Search for the cell housing the specified text and yield its [x, y] center coordinate. 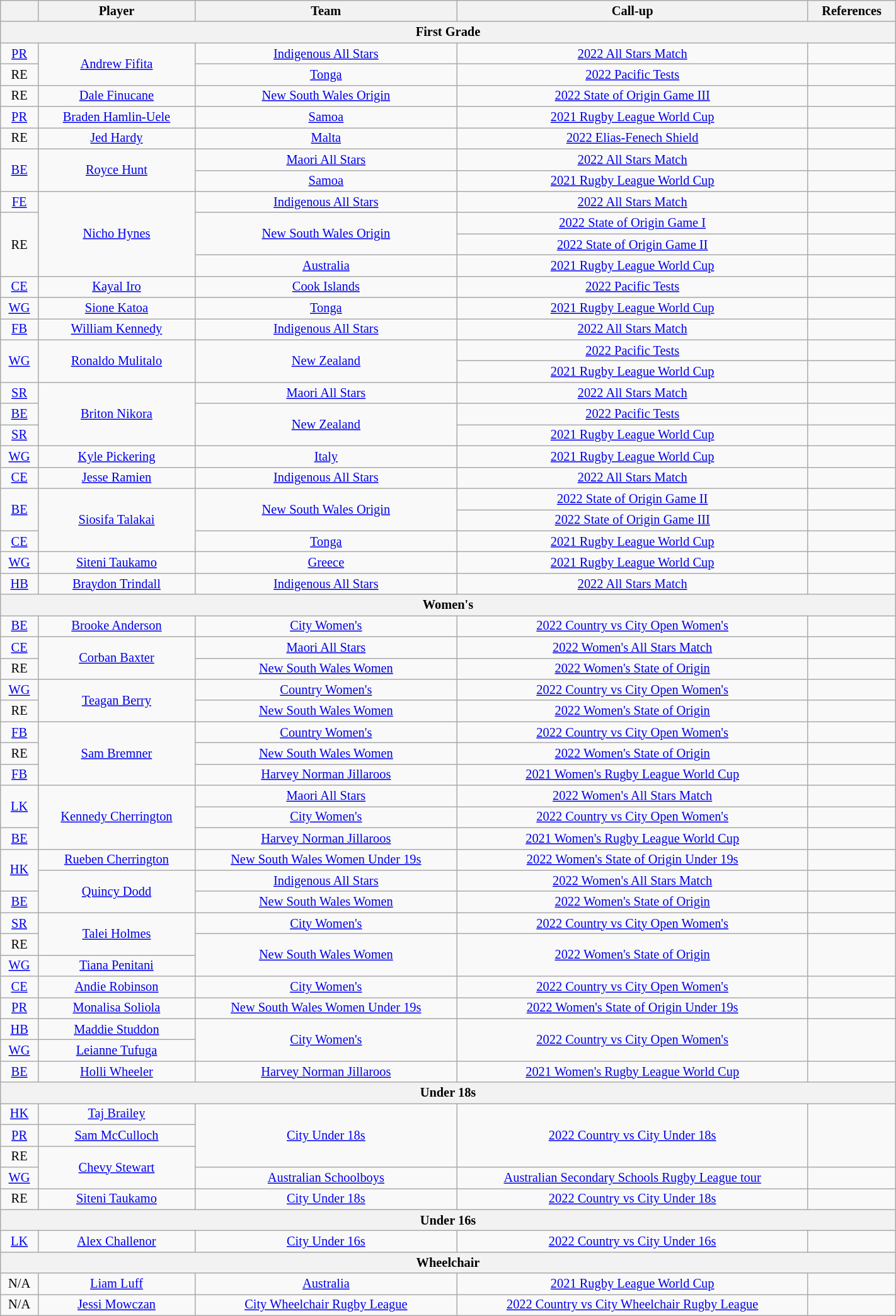
Braden Hamlin-Uele [116, 117]
City Under 16s [326, 1241]
Holli Wheeler [116, 1071]
William Kennedy [116, 329]
Kayal Iro [116, 287]
Sam McCulloch [116, 1135]
References [852, 11]
Teagan Berry [116, 700]
First Grade [448, 32]
Leianne Tufuga [116, 1051]
2022 Country vs City Wheelchair Rugby League [633, 1305]
Kyle Pickering [116, 456]
Greece [326, 562]
Corban Baxter [116, 658]
Alex Challenor [116, 1241]
Italy [326, 456]
2022 State of Origin Game I [633, 223]
Brooke Anderson [116, 626]
Call-up [633, 11]
Dale Finucane [116, 96]
City Wheelchair Rugby League [326, 1305]
Andie Robinson [116, 987]
Under 18s [448, 1093]
Kennedy Cherrington [116, 817]
Monalisa Soliola [116, 1008]
Taj Brailey [116, 1114]
Andrew Fifita [116, 64]
Australian Schoolboys [326, 1177]
Ronaldo Mulitalo [116, 361]
Quincy Dodd [116, 891]
Jed Hardy [116, 138]
Maddie Studdon [116, 1029]
Siosifa Talakai [116, 519]
Malta [326, 138]
Cook Islands [326, 287]
Wheelchair [448, 1262]
Briton Nikora [116, 413]
Tiana Penitani [116, 966]
FE [20, 202]
Women's [448, 605]
Under 16s [448, 1220]
Team [326, 11]
Rueben Cherrington [116, 860]
Sione Katoa [116, 308]
Talei Holmes [116, 934]
Player [116, 11]
Chevy Stewart [116, 1167]
2022 Country vs City Under 16s [633, 1241]
Royce Hunt [116, 170]
2022 Elias-Fenech Shield [633, 138]
Nicho Hynes [116, 233]
Liam Luff [116, 1284]
Jesse Ramien [116, 478]
Australian Secondary Schools Rugby League tour [633, 1177]
Sam Bremner [116, 754]
Braydon Trindall [116, 584]
Jessi Mowczan [116, 1305]
